Search for the cell housing the specified text and yield its (X, Y) center coordinate. 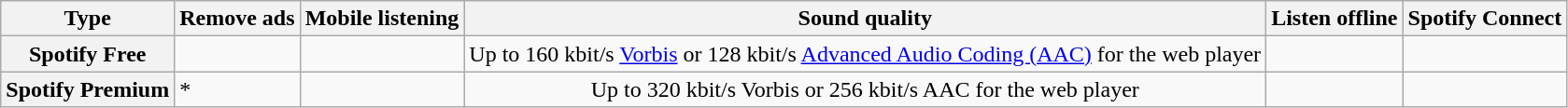
Sound quality (865, 19)
Listen offline (1335, 19)
Up to 320 kbit/s Vorbis or 256 kbit/s AAC for the web player (865, 89)
Spotify Free (88, 54)
* (237, 89)
Spotify Premium (88, 89)
Remove ads (237, 19)
Spotify Connect (1485, 19)
Type (88, 19)
Up to 160 kbit/s Vorbis or 128 kbit/s Advanced Audio Coding (AAC) for the web player (865, 54)
Mobile listening (382, 19)
